Find where the given text appears and provide that cell's center as (x, y) coordinate. 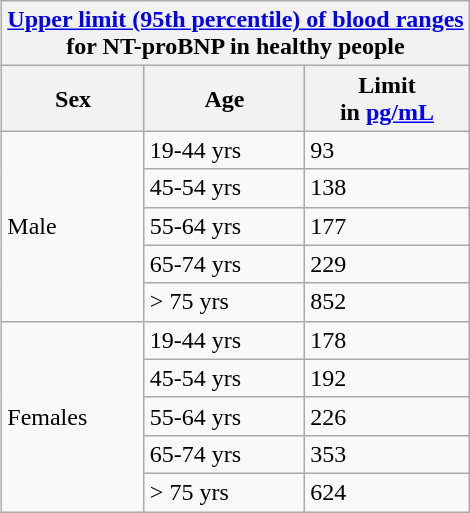
178 (388, 340)
Age (224, 98)
177 (388, 226)
353 (388, 454)
226 (388, 416)
229 (388, 264)
93 (388, 150)
Sex (74, 98)
852 (388, 302)
Male (74, 226)
Limit in pg/mL (388, 98)
Females (74, 416)
624 (388, 492)
192 (388, 378)
Upper limit (95th percentile) of blood ranges for NT-proBNP in healthy people (236, 34)
138 (388, 188)
